Locate the cell with the specified text and output its [x, y] center coordinate. 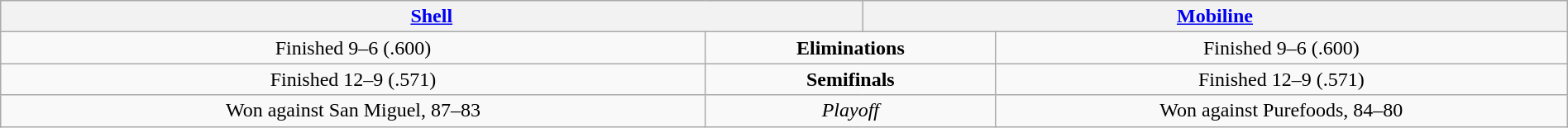
Eliminations [850, 48]
Won against Purefoods, 84–80 [1281, 111]
Playoff [850, 111]
Won against San Miguel, 87–83 [354, 111]
Shell [432, 17]
Mobiline [1215, 17]
Semifinals [850, 79]
